Extract the [x, y] coordinate from the center of the cell holding the provided text.  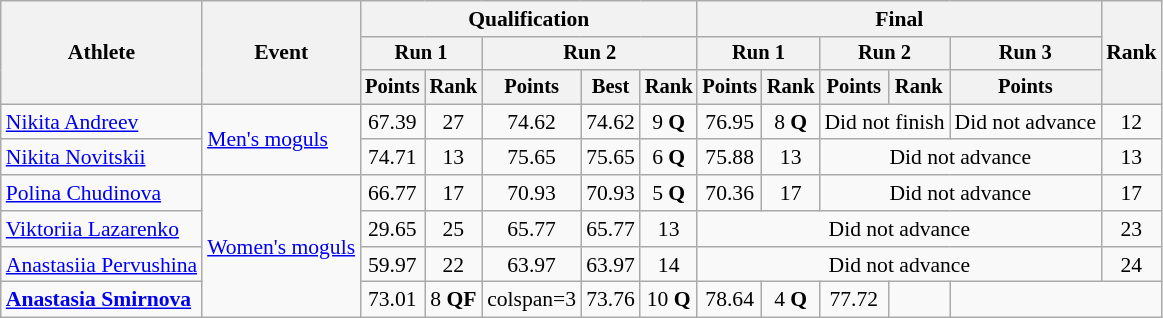
10 Q [669, 300]
77.72 [854, 300]
8 Q [791, 122]
Nikita Andreev [102, 122]
Final [899, 19]
76.95 [729, 122]
Viktoriia Lazarenko [102, 229]
Nikita Novitskii [102, 158]
Qualification [528, 19]
22 [454, 265]
25 [454, 229]
Men's moguls [281, 140]
Anastasiia Pervushina [102, 265]
Athlete [102, 52]
75.88 [729, 158]
Best [610, 87]
70.36 [729, 193]
59.97 [392, 265]
78.64 [729, 300]
23 [1132, 229]
12 [1132, 122]
6 Q [669, 158]
73.01 [392, 300]
8 QF [454, 300]
4 Q [791, 300]
Women's moguls [281, 246]
9 Q [669, 122]
66.77 [392, 193]
14 [669, 265]
27 [454, 122]
73.76 [610, 300]
Run 3 [1026, 54]
5 Q [669, 193]
Event [281, 52]
29.65 [392, 229]
colspan=3 [532, 300]
24 [1132, 265]
Polina Chudinova [102, 193]
67.39 [392, 122]
Anastasia Smirnova [102, 300]
Did not finish [884, 122]
74.71 [392, 158]
